Return the (x, y) coordinate for the center point of the cell that contains the specified text.  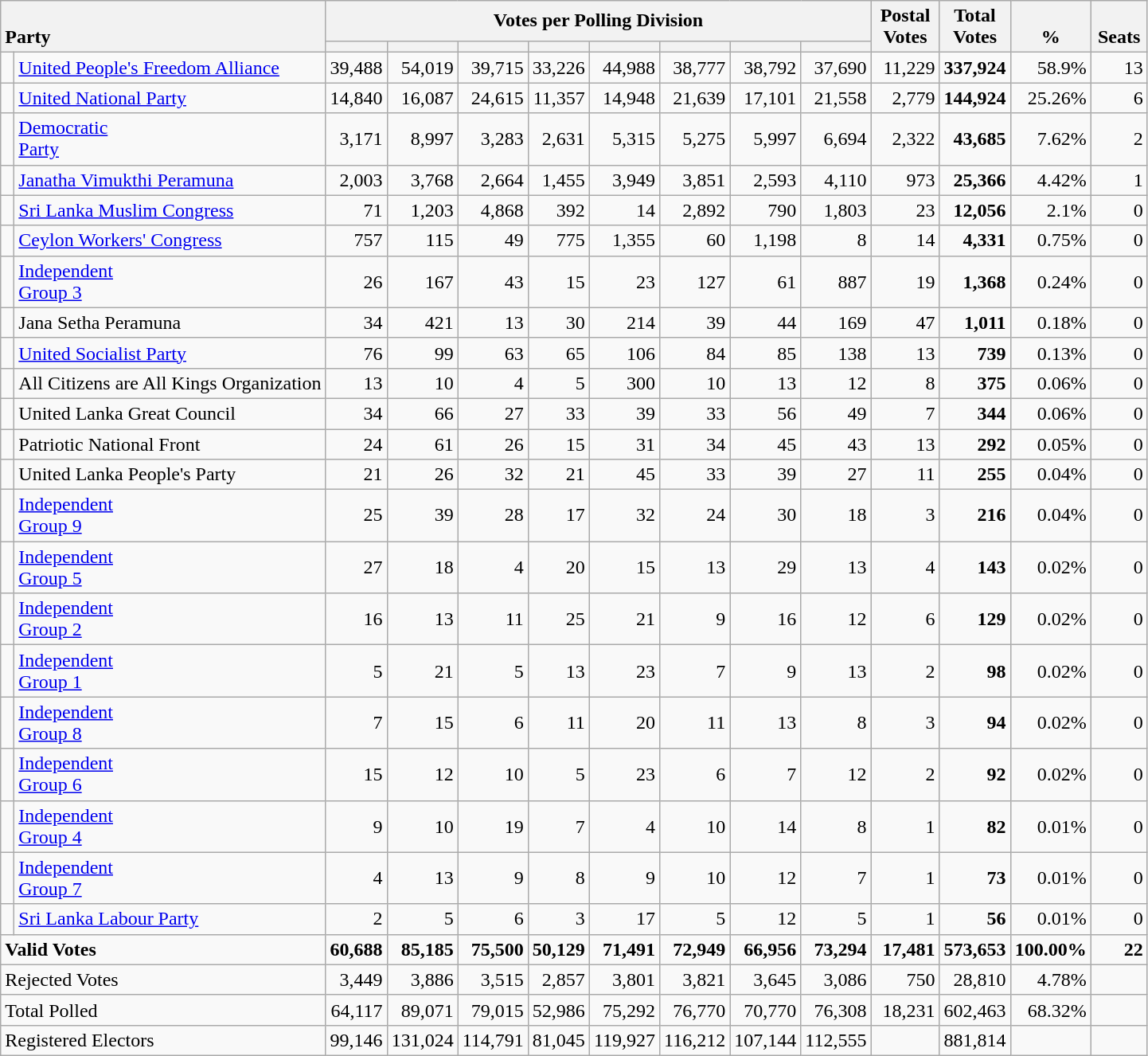
99 (422, 353)
6,694 (836, 139)
70,770 (766, 1010)
739 (974, 353)
66,956 (766, 949)
973 (905, 180)
750 (905, 980)
92 (974, 774)
IndependentGroup 5 (170, 567)
76,770 (695, 1010)
3,768 (422, 180)
Ceylon Workers' Congress (170, 241)
IndependentGroup 4 (170, 827)
94 (974, 723)
881,814 (974, 1040)
3,171 (357, 139)
Total Votes (974, 27)
72,949 (695, 949)
43,685 (974, 139)
3,949 (624, 180)
31 (624, 444)
100.00% (1051, 949)
50,129 (559, 949)
24,615 (493, 98)
76,308 (836, 1010)
99,146 (357, 1040)
IndependentGroup 2 (170, 620)
89,071 (422, 1010)
75,500 (493, 949)
1,203 (422, 210)
16,087 (422, 98)
4.42% (1051, 180)
84 (695, 353)
106 (624, 353)
52,986 (559, 1010)
2,003 (357, 180)
5,275 (695, 139)
2,631 (559, 139)
115 (422, 241)
73 (974, 878)
75,292 (624, 1010)
38,792 (766, 68)
3,886 (422, 980)
3,645 (766, 980)
1,011 (974, 323)
28 (493, 516)
573,653 (974, 949)
3,851 (695, 180)
38,777 (695, 68)
2,322 (905, 139)
0.24% (1051, 282)
5,997 (766, 139)
1,803 (836, 210)
IndependentGroup 8 (170, 723)
Rejected Votes (163, 980)
Party (163, 27)
DemocraticParty (170, 139)
127 (695, 282)
3,086 (836, 980)
68.32% (1051, 1010)
116,212 (695, 1040)
12,056 (974, 210)
292 (974, 444)
17,101 (766, 98)
167 (422, 282)
1,455 (559, 180)
107,144 (766, 1040)
2.1% (1051, 210)
775 (559, 241)
71,491 (624, 949)
0.13% (1051, 353)
4,331 (974, 241)
5,315 (624, 139)
2,892 (695, 210)
18,231 (905, 1010)
44,988 (624, 68)
79,015 (493, 1010)
PostalVotes (905, 27)
54,019 (422, 68)
11,229 (905, 68)
Registered Electors (163, 1040)
37,690 (836, 68)
IndependentGroup 6 (170, 774)
421 (422, 323)
3,283 (493, 139)
1,355 (624, 241)
22 (1119, 949)
Sri Lanka Muslim Congress (170, 210)
2,779 (905, 98)
3,801 (624, 980)
64,117 (357, 1010)
73,294 (836, 949)
United Socialist Party (170, 353)
255 (974, 475)
39,488 (357, 68)
Seats (1119, 27)
4,110 (836, 180)
IndependentGroup 9 (170, 516)
58.9% (1051, 68)
0.75% (1051, 241)
2,857 (559, 980)
214 (624, 323)
14,840 (357, 98)
IndependentGroup 1 (170, 671)
3,821 (695, 980)
66 (422, 413)
138 (836, 353)
7.62% (1051, 139)
United Lanka Great Council (170, 413)
0.05% (1051, 444)
17,481 (905, 949)
114,791 (493, 1040)
85,185 (422, 949)
8,997 (422, 139)
47 (905, 323)
% (1051, 27)
Janatha Vimukthi Peramuna (170, 180)
144,924 (974, 98)
63 (493, 353)
129 (974, 620)
337,924 (974, 68)
4.78% (1051, 980)
Total Polled (163, 1010)
4,868 (493, 210)
2,593 (766, 180)
143 (974, 567)
85 (766, 353)
131,024 (422, 1040)
39,715 (493, 68)
United National Party (170, 98)
21,558 (836, 98)
1,198 (766, 241)
119,927 (624, 1040)
82 (974, 827)
29 (766, 567)
United Lanka People's Party (170, 475)
All Citizens are All Kings Organization (170, 383)
375 (974, 383)
76 (357, 353)
44 (766, 323)
Patriotic National Front (170, 444)
Sri Lanka Labour Party (170, 919)
0.18% (1051, 323)
3,449 (357, 980)
Jana Setha Peramuna (170, 323)
65 (559, 353)
71 (357, 210)
25,366 (974, 180)
14,948 (624, 98)
169 (836, 323)
2,664 (493, 180)
33,226 (559, 68)
25.26% (1051, 98)
757 (357, 241)
216 (974, 516)
887 (836, 282)
11,357 (559, 98)
344 (974, 413)
Valid Votes (163, 949)
790 (766, 210)
21,639 (695, 98)
Votes per Polling Division (599, 21)
IndependentGroup 7 (170, 878)
112,555 (836, 1040)
3,515 (493, 980)
81,045 (559, 1040)
98 (974, 671)
1,368 (974, 282)
United People's Freedom Alliance (170, 68)
28,810 (974, 980)
60,688 (357, 949)
60 (695, 241)
IndependentGroup 3 (170, 282)
392 (559, 210)
300 (624, 383)
602,463 (974, 1010)
